Output the [x, y] coordinate of the center of the cell containing the given text.  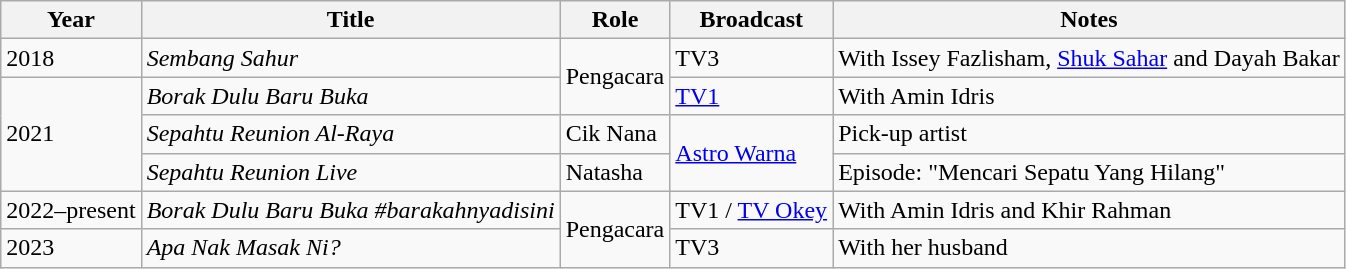
Broadcast [752, 20]
Cik Nana [615, 134]
With Amin Idris [1090, 96]
With Amin Idris and Khir Rahman [1090, 210]
With her husband [1090, 248]
2018 [71, 58]
Title [350, 20]
2022–present [71, 210]
Notes [1090, 20]
Year [71, 20]
Sepahtu Reunion Live [350, 172]
Sepahtu Reunion Al-Raya [350, 134]
TV1 / TV Okey [752, 210]
Astro Warna [752, 153]
Role [615, 20]
Borak Dulu Baru Buka #barakahnyadisini [350, 210]
Natasha [615, 172]
Pick-up artist [1090, 134]
Borak Dulu Baru Buka [350, 96]
Sembang Sahur [350, 58]
TV1 [752, 96]
With Issey Fazlisham, Shuk Sahar and Dayah Bakar [1090, 58]
2023 [71, 248]
Episode: "Mencari Sepatu Yang Hilang" [1090, 172]
Apa Nak Masak Ni? [350, 248]
2021 [71, 134]
